Return [x, y] of the center of cell containing provided text 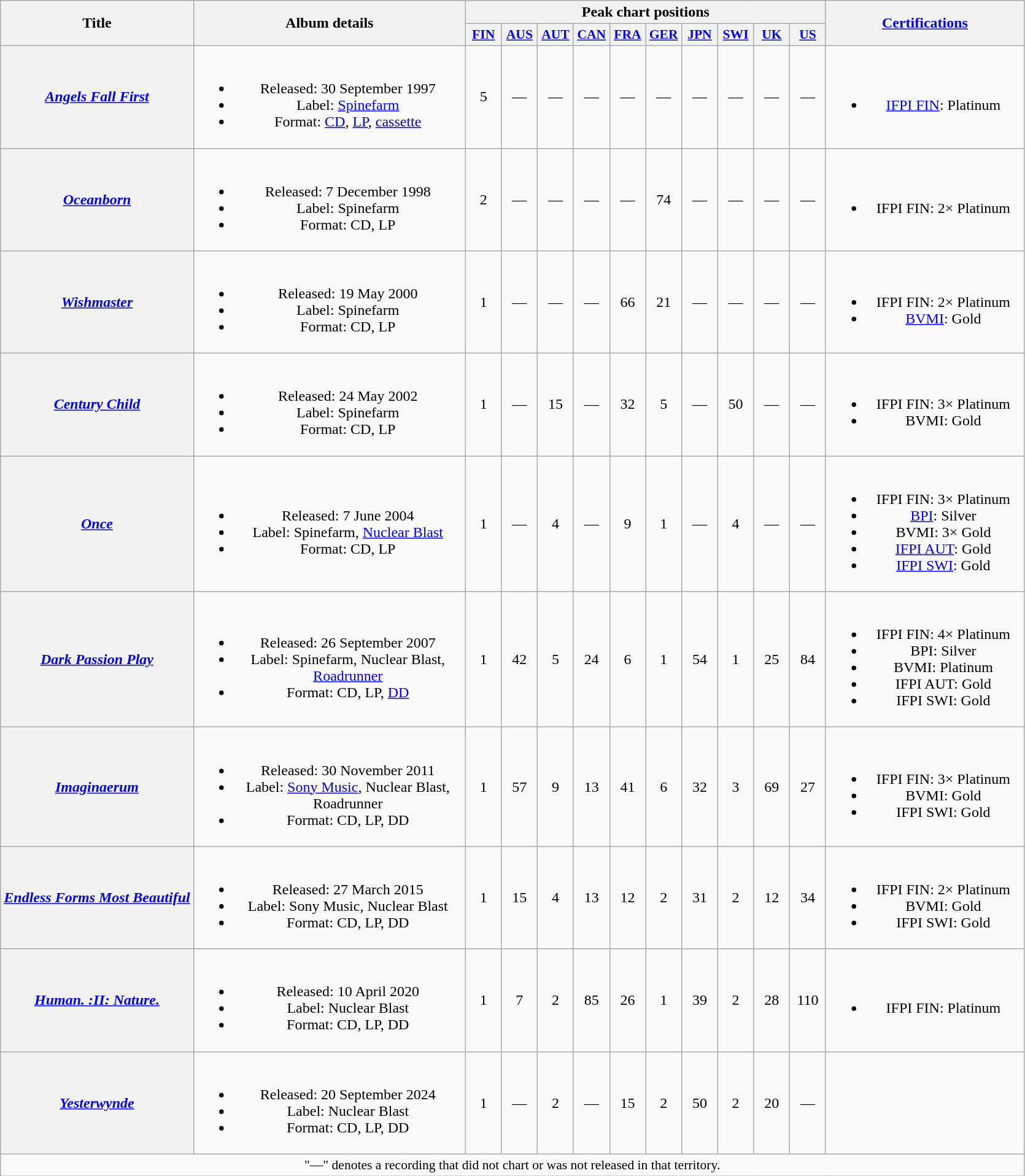
IFPI FIN: 3× PlatinumBVMI: Gold [924, 405]
84 [808, 659]
26 [627, 1000]
Peak chart positions [646, 12]
Released: 27 March 2015Label: Sony Music, Nuclear BlastFormat: CD, LP, DD [329, 897]
24 [592, 659]
Released: 10 April 2020Label: Nuclear BlastFormat: CD, LP, DD [329, 1000]
JPN [700, 35]
Released: 7 December 1998Label: SpinefarmFormat: CD, LP [329, 200]
IFPI FIN: 3× PlatinumBPI: SilverBVMI: 3× GoldIFPI AUT: GoldIFPI SWI: Gold [924, 524]
3 [735, 787]
Once [97, 524]
GER [664, 35]
Yesterwynde [97, 1102]
54 [700, 659]
110 [808, 1000]
Imaginaerum [97, 787]
Angels Fall First [97, 97]
21 [664, 302]
69 [772, 787]
AUS [519, 35]
UK [772, 35]
66 [627, 302]
Wishmaster [97, 302]
IFPI FIN: 2× PlatinumBVMI: GoldIFPI SWI: Gold [924, 897]
Released: 20 September 2024Label: Nuclear BlastFormat: CD, LP, DD [329, 1102]
Human. :II: Nature. [97, 1000]
Oceanborn [97, 200]
39 [700, 1000]
FRA [627, 35]
IFPI FIN: 2× PlatinumBVMI: Gold [924, 302]
7 [519, 1000]
US [808, 35]
Album details [329, 23]
Certifications [924, 23]
42 [519, 659]
SWI [735, 35]
Endless Forms Most Beautiful [97, 897]
85 [592, 1000]
Released: 7 June 2004Label: Spinefarm, Nuclear BlastFormat: CD, LP [329, 524]
CAN [592, 35]
IFPI FIN: 2× Platinum [924, 200]
Released: 30 November 2011Label: Sony Music, Nuclear Blast, RoadrunnerFormat: CD, LP, DD [329, 787]
Century Child [97, 405]
Title [97, 23]
28 [772, 1000]
27 [808, 787]
FIN [484, 35]
AUT [556, 35]
41 [627, 787]
Released: 19 May 2000Label: SpinefarmFormat: CD, LP [329, 302]
31 [700, 897]
74 [664, 200]
34 [808, 897]
20 [772, 1102]
IFPI FIN: 3× PlatinumBVMI: GoldIFPI SWI: Gold [924, 787]
Released: 26 September 2007Label: Spinefarm, Nuclear Blast, RoadrunnerFormat: CD, LP, DD [329, 659]
57 [519, 787]
25 [772, 659]
"—" denotes a recording that did not chart or was not released in that territory. [512, 1165]
Dark Passion Play [97, 659]
Released: 30 September 1997Label: SpinefarmFormat: CD, LP, cassette [329, 97]
IFPI FIN: 4× PlatinumBPI: SilverBVMI: PlatinumIFPI AUT: GoldIFPI SWI: Gold [924, 659]
Released: 24 May 2002Label: SpinefarmFormat: CD, LP [329, 405]
